Output the [X, Y] coordinate of the center of the cell containing the given text.  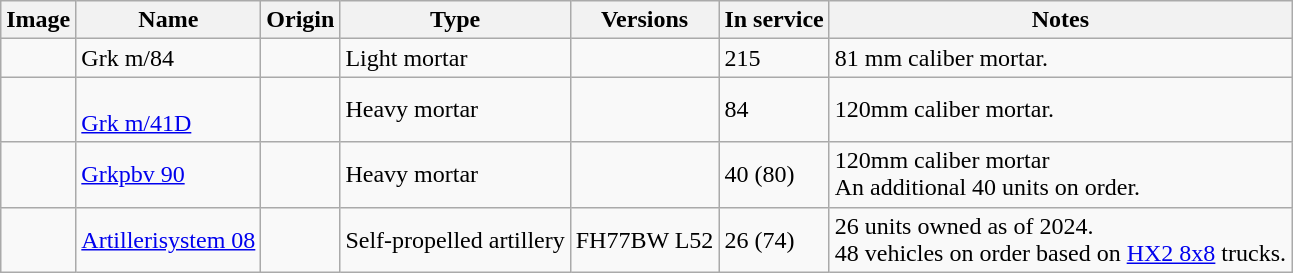
Self-propelled artillery [455, 240]
40 (80) [774, 174]
Type [455, 20]
26 (74) [774, 240]
Light mortar [455, 58]
84 [774, 110]
120mm caliber mortarAn additional 40 units on order. [1060, 174]
26 units owned as of 2024.48 vehicles on order based on HX2 8x8 trucks. [1060, 240]
81 mm caliber mortar. [1060, 58]
215 [774, 58]
Image [38, 20]
120mm caliber mortar. [1060, 110]
In service [774, 20]
Grk m/41D [168, 110]
FH77BW L52 [644, 240]
Artillerisystem 08 [168, 240]
Versions [644, 20]
Origin [300, 20]
Notes [1060, 20]
Grkpbv 90 [168, 174]
Name [168, 20]
Grk m/84 [168, 58]
